Output the [x, y] coordinate of the center of the cell containing the given text.  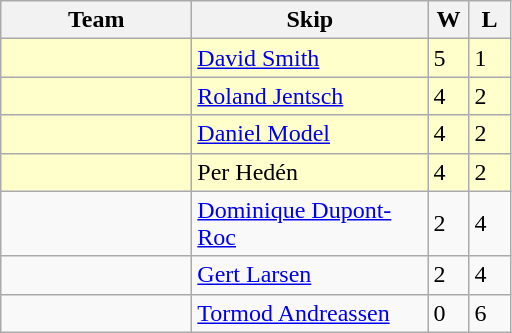
L [490, 20]
Roland Jentsch [310, 96]
6 [490, 313]
Skip [310, 20]
Per Hedén [310, 172]
Gert Larsen [310, 275]
Dominique Dupont-Roc [310, 224]
W [448, 20]
0 [448, 313]
5 [448, 58]
1 [490, 58]
Tormod Andreassen [310, 313]
David Smith [310, 58]
Daniel Model [310, 134]
Team [96, 20]
